Identify which cell holds the provided text, then report its (X, Y) central coordinate. 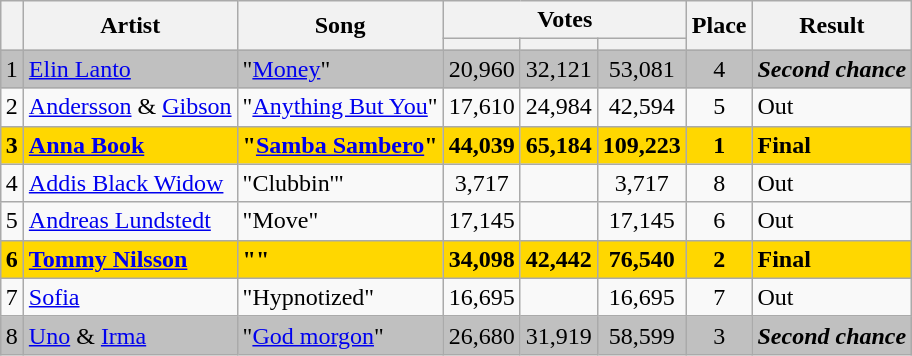
Song (340, 26)
44,039 (482, 145)
Place (719, 26)
"Money" (340, 69)
Anna Book (130, 145)
58,599 (642, 335)
Tommy Nilsson (130, 259)
Andersson & Gibson (130, 107)
20,960 (482, 69)
76,540 (642, 259)
32,121 (558, 69)
31,919 (558, 335)
65,184 (558, 145)
"Anything But You" (340, 107)
17,610 (482, 107)
"Clubbin'" (340, 183)
Sofia (130, 297)
26,680 (482, 335)
42,442 (558, 259)
"" (340, 259)
Artist (130, 26)
Addis Black Widow (130, 183)
24,984 (558, 107)
34,098 (482, 259)
"Move" (340, 221)
Andreas Lundstedt (130, 221)
53,081 (642, 69)
Uno & Irma (130, 335)
Votes (564, 20)
"God morgon" (340, 335)
Result (832, 26)
42,594 (642, 107)
Elin Lanto (130, 69)
"Hypnotized" (340, 297)
109,223 (642, 145)
"Samba Sambero" (340, 145)
